Provide the (x, y) coordinate of the cell's center where the given text is located.  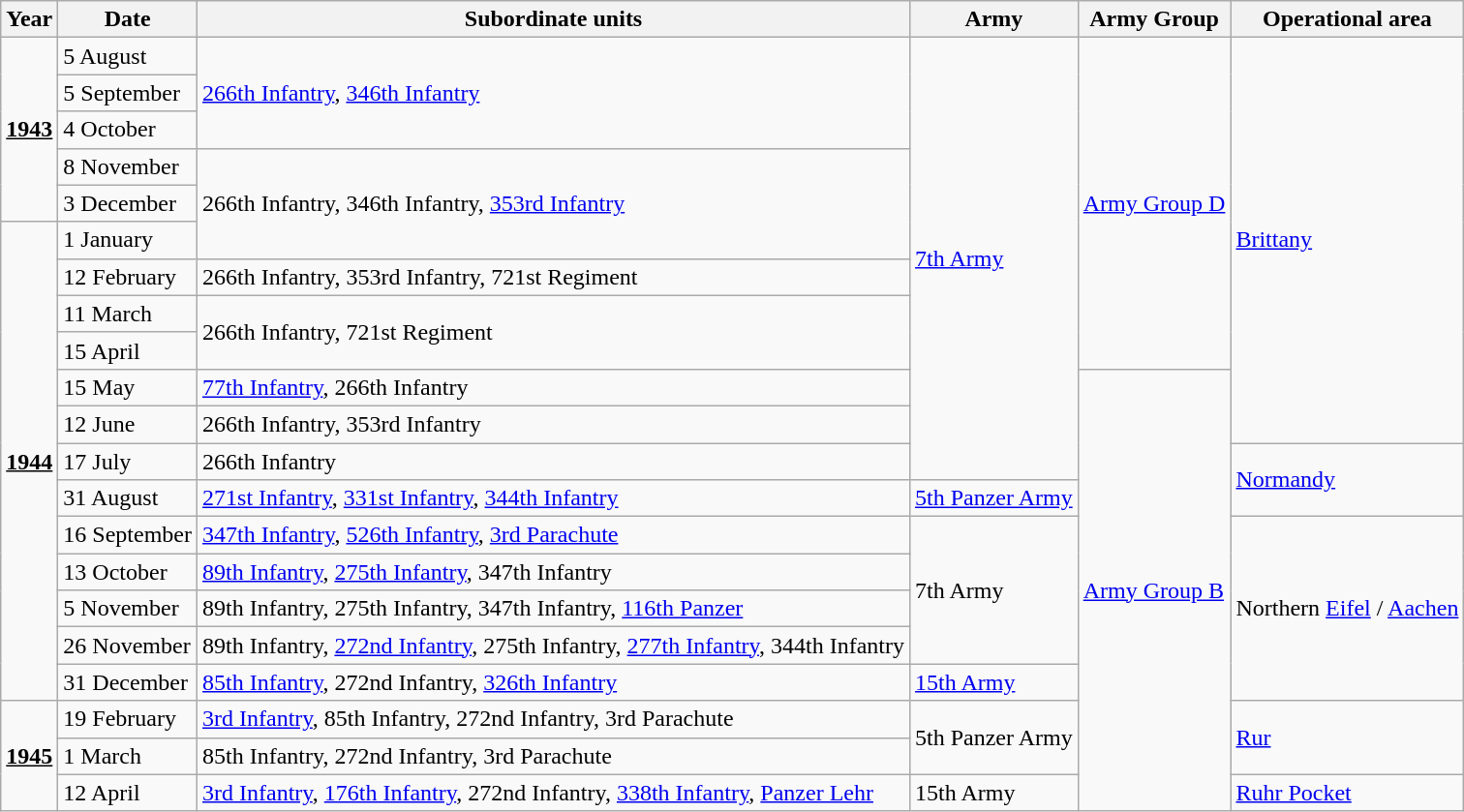
Army Group D (1154, 203)
15 May (128, 387)
271st Infantry, 331st Infantry, 344th Infantry (554, 498)
77th Infantry, 266th Infantry (554, 387)
Army Group B (1154, 590)
26 November (128, 646)
Subordinate units (554, 19)
85th Infantry, 272nd Infantry, 326th Infantry (554, 682)
4 October (128, 130)
1944 (29, 461)
89th Infantry, 275th Infantry, 347th Infantry (554, 572)
89th Infantry, 275th Infantry, 347th Infantry, 116th Panzer (554, 609)
31 August (128, 498)
Brittany (1348, 240)
266th Infantry, 721st Regiment (554, 332)
266th Infantry, 346th Infantry (554, 93)
8 November (128, 166)
Date (128, 19)
1 March (128, 756)
1 January (128, 240)
1945 (29, 756)
Rur (1348, 737)
Army (994, 19)
19 February (128, 719)
12 June (128, 424)
Normandy (1348, 480)
1943 (29, 130)
17 July (128, 462)
266th Infantry, 346th Infantry, 353rd Infantry (554, 203)
5 September (128, 93)
3rd Infantry, 176th Infantry, 272nd Infantry, 338th Infantry, Panzer Lehr (554, 793)
Northern Eifel / Aachen (1348, 609)
85th Infantry, 272nd Infantry, 3rd Parachute (554, 756)
Year (29, 19)
3rd Infantry, 85th Infantry, 272nd Infantry, 3rd Parachute (554, 719)
11 March (128, 314)
5 November (128, 609)
3 December (128, 203)
Ruhr Pocket (1348, 793)
Army Group (1154, 19)
266th Infantry, 353rd Infantry (554, 424)
89th Infantry, 272nd Infantry, 275th Infantry, 277th Infantry, 344th Infantry (554, 646)
12 February (128, 277)
347th Infantry, 526th Infantry, 3rd Parachute (554, 535)
5 August (128, 56)
16 September (128, 535)
266th Infantry (554, 462)
13 October (128, 572)
12 April (128, 793)
31 December (128, 682)
266th Infantry, 353rd Infantry, 721st Regiment (554, 277)
Operational area (1348, 19)
15 April (128, 350)
